Extract the [x, y] coordinate from the center of the cell holding the provided text.  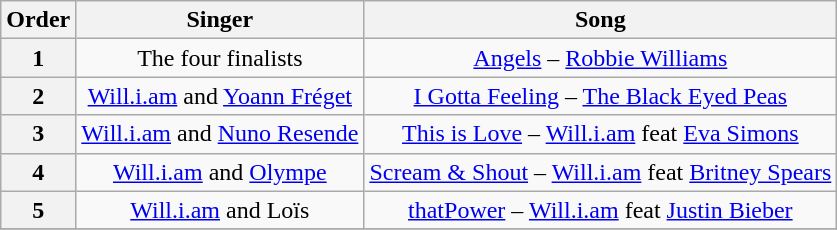
I Gotta Feeling – The Black Eyed Peas [600, 96]
This is Love – Will.i.am feat Eva Simons [600, 134]
5 [38, 210]
2 [38, 96]
Will.i.am and Yoann Fréget [220, 96]
3 [38, 134]
Will.i.am and Nuno Resende [220, 134]
Order [38, 20]
thatPower – Will.i.am feat Justin Bieber [600, 210]
Song [600, 20]
Angels – Robbie Williams [600, 58]
Will.i.am and Loïs [220, 210]
Will.i.am and Olympe [220, 172]
The four finalists [220, 58]
Singer [220, 20]
1 [38, 58]
4 [38, 172]
Scream & Shout – Will.i.am feat Britney Spears [600, 172]
